From the cell containing the given text, extract its center point as [x, y] coordinate. 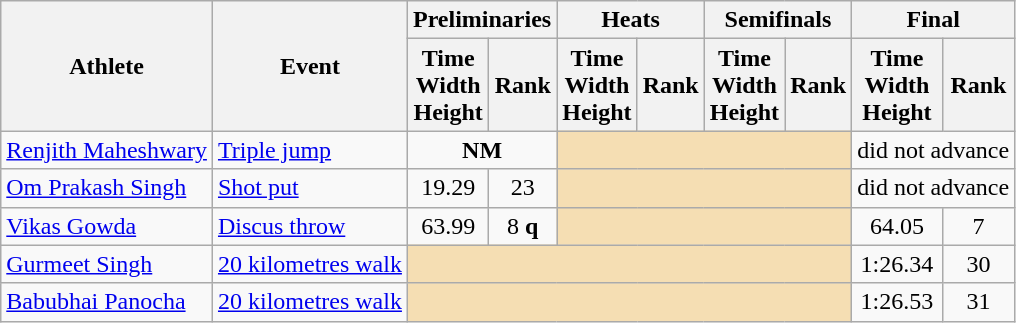
23 [523, 188]
NM [482, 150]
Discus throw [310, 226]
Babubhai Panocha [107, 302]
Vikas Gowda [107, 226]
19.29 [448, 188]
Shot put [310, 188]
Gurmeet Singh [107, 264]
31 [978, 302]
64.05 [897, 226]
Preliminaries [482, 20]
Heats [630, 20]
Athlete [107, 66]
8 q [523, 226]
1:26.53 [897, 302]
Final [934, 20]
1:26.34 [897, 264]
63.99 [448, 226]
Semifinals [778, 20]
30 [978, 264]
7 [978, 226]
Renjith Maheshwary [107, 150]
Event [310, 66]
Om Prakash Singh [107, 188]
Triple jump [310, 150]
